Pinpoint the cell where the given text exists, returning its [x, y] midpoint coordinate. 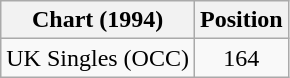
Chart (1994) [98, 20]
UK Singles (OCC) [98, 58]
164 [241, 58]
Position [241, 20]
